Capture the cell that displays the provided text and extract its (x, y) central coordinate. 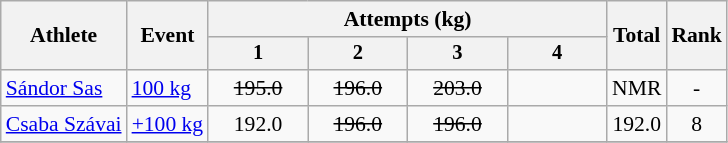
Attempts (kg) (408, 19)
Total (636, 36)
100 kg (168, 88)
Csaba Szávai (64, 124)
2 (358, 54)
4 (557, 54)
195.0 (258, 88)
1 (258, 54)
8 (696, 124)
Event (168, 36)
Sándor Sas (64, 88)
Rank (696, 36)
NMR (636, 88)
203.0 (458, 88)
Athlete (64, 36)
- (696, 88)
+100 kg (168, 124)
3 (458, 54)
